Scan for the cell matching the given text and deliver its (x, y) coordinate at center. 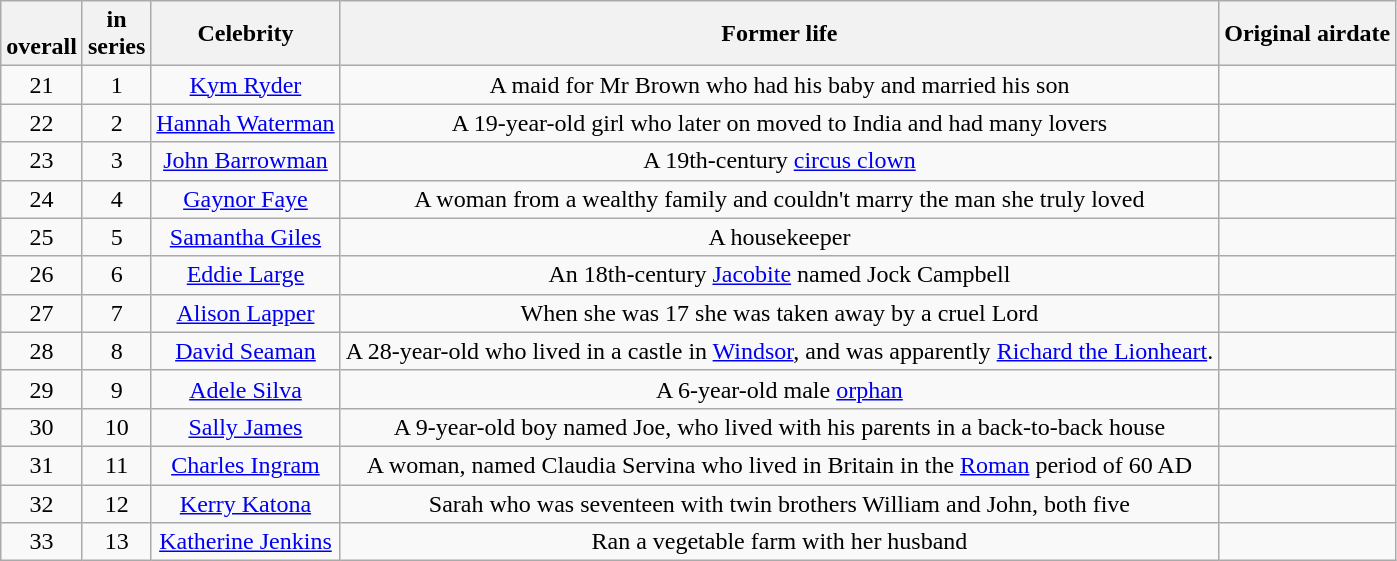
Celebrity (246, 34)
6 (116, 275)
32 (42, 503)
28 (42, 351)
11 (116, 465)
23 (42, 161)
Charles Ingram (246, 465)
7 (116, 313)
27 (42, 313)
31 (42, 465)
A 9-year-old boy named Joe, who lived with his parents in a back-to-back house (780, 427)
David Seaman (246, 351)
30 (42, 427)
When she was 17 she was taken away by a cruel Lord (780, 313)
A 19th-century circus clown (780, 161)
inseries (116, 34)
Katherine Jenkins (246, 542)
Sarah who was seventeen with twin brothers William and John, both five (780, 503)
Kerry Katona (246, 503)
A woman from a wealthy family and couldn't marry the man she truly loved (780, 199)
13 (116, 542)
Alison Lapper (246, 313)
2 (116, 123)
Ran a vegetable farm with her husband (780, 542)
4 (116, 199)
24 (42, 199)
Original airdate (1308, 34)
21 (42, 85)
1 (116, 85)
Eddie Large (246, 275)
An 18th-century Jacobite named Jock Campbell (780, 275)
Former life (780, 34)
A maid for Mr Brown who had his baby and married his son (780, 85)
12 (116, 503)
3 (116, 161)
A housekeeper (780, 237)
A 19-year-old girl who later on moved to India and had many lovers (780, 123)
25 (42, 237)
9 (116, 389)
A 28-year-old who lived in a castle in Windsor, and was apparently Richard the Lionheart. (780, 351)
Gaynor Faye (246, 199)
8 (116, 351)
overall (42, 34)
26 (42, 275)
29 (42, 389)
10 (116, 427)
Hannah Waterman (246, 123)
Adele Silva (246, 389)
Samantha Giles (246, 237)
33 (42, 542)
A 6-year-old male orphan (780, 389)
22 (42, 123)
Sally James (246, 427)
Kym Ryder (246, 85)
John Barrowman (246, 161)
A woman, named Claudia Servina who lived in Britain in the Roman period of 60 AD (780, 465)
5 (116, 237)
